Provide the (x, y) coordinate of the cell's center where the given text is located.  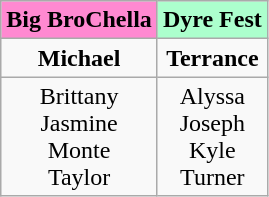
BrittanyJasmineMonteTaylor (80, 136)
AlyssaJosephKyleTurner (212, 136)
Big BroChella (80, 20)
Dyre Fest (212, 20)
Terrance (212, 58)
Michael (80, 58)
